Identify which cell holds the provided text, then report its [x, y] central coordinate. 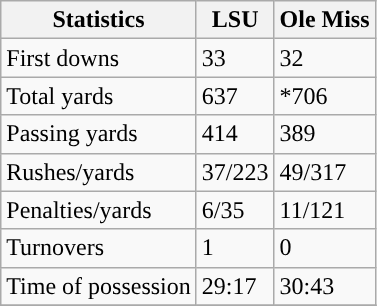
Penalties/yards [99, 210]
49/317 [324, 172]
Rushes/yards [99, 172]
Time of possession [99, 286]
Statistics [99, 20]
*706 [324, 96]
First downs [99, 58]
637 [235, 96]
1 [235, 248]
Total yards [99, 96]
389 [324, 134]
29:17 [235, 286]
Turnovers [99, 248]
30:43 [324, 286]
LSU [235, 20]
6/35 [235, 210]
0 [324, 248]
33 [235, 58]
37/223 [235, 172]
Passing yards [99, 134]
414 [235, 134]
32 [324, 58]
Ole Miss [324, 20]
11/121 [324, 210]
